Determine the [x, y] coordinate at the center of the cell enclosing the given text.  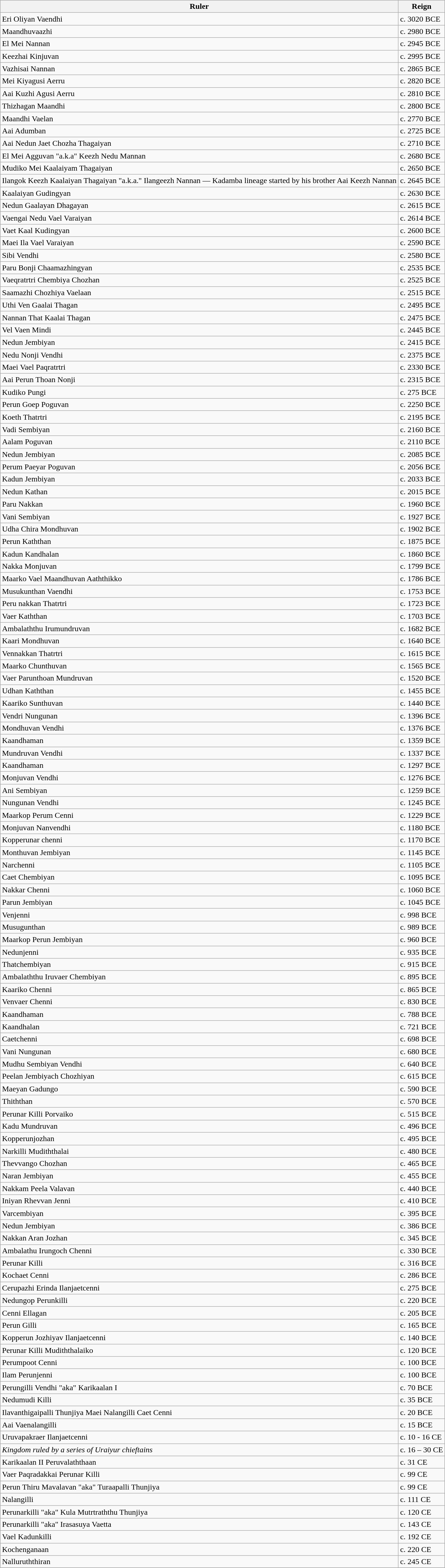
Maei Ila Vael Varaiyan [199, 243]
Nalluruththiran [199, 1562]
c. 316 BCE [421, 1263]
Ani Sembiyan [199, 790]
c. 680 BCE [421, 1052]
c. 1229 BCE [421, 815]
Kaari Mondhuvan [199, 641]
c. 1703 BCE [421, 616]
Perum Paeyar Poguvan [199, 467]
Aai Vaenalangilli [199, 1425]
c. 455 BCE [421, 1176]
Perunarkilli "aka" Kula Mutrtraththu Thunjiya [199, 1512]
c. 1297 BCE [421, 766]
Venjenni [199, 915]
Maeyan Gadungo [199, 1089]
Kaariko Sunthuvan [199, 703]
Musugunthan [199, 927]
c. 410 BCE [421, 1201]
Aalam Poguvan [199, 442]
Cenni Ellagan [199, 1313]
Aai Adumban [199, 131]
Iniyan Rhevvan Jenni [199, 1201]
Perun Gilli [199, 1325]
Peru nakkan Thatrtri [199, 604]
c. 480 BCE [421, 1151]
Nedungop Perunkilli [199, 1300]
Perun Goep Poguvan [199, 405]
Nedu Nonji Vendhi [199, 355]
c. 788 BCE [421, 1014]
c. 245 CE [421, 1562]
c. 1640 BCE [421, 641]
Kingdom ruled by a series of Uraiyur chieftains [199, 1450]
Uruvapakraer Ilanjaetcenni [199, 1437]
Perunar Killi Mudiththalaiko [199, 1350]
c. 2033 BCE [421, 479]
c. 1376 BCE [421, 728]
c. 1860 BCE [421, 554]
El Mei Agguvan "a.k.a" Keezh Nedu Mannan [199, 156]
Ilangok Keezh Kaalaiyan Thagaiyan "a.k.a." Ilangeezh Nannan — Kadamba lineage started by his brother Aai Keezh Nannan [199, 181]
Nedun Gaalayan Dhagayan [199, 206]
Aai Nedun Jaet Chozha Thagaiyan [199, 143]
c. 1565 BCE [421, 666]
c. 205 BCE [421, 1313]
c. 2375 BCE [421, 355]
c. 120 CE [421, 1512]
c. 2770 BCE [421, 118]
c. 330 BCE [421, 1251]
c. 1259 BCE [421, 790]
c. 1396 BCE [421, 716]
Vani Nungunan [199, 1052]
c. 3020 BCE [421, 19]
El Mei Nannan [199, 44]
Caet Chembiyan [199, 877]
Eri Oliyan Vaendhi [199, 19]
c. 570 BCE [421, 1101]
Maandhi Vaelan [199, 118]
c. 35 BCE [421, 1400]
c. 2650 BCE [421, 168]
Kopperunjozhan [199, 1138]
Vaet Kaal Kudingyan [199, 230]
Thatchembiyan [199, 965]
c. 2160 BCE [421, 430]
Vadi Sembiyan [199, 430]
Peelan Jembiyach Chozhiyan [199, 1076]
Nedunjenni [199, 952]
Kopperun Jozhiyav Ilanjaetcenni [199, 1338]
c. 1095 BCE [421, 877]
Vennakkan Thatrtri [199, 653]
Kaalaiyan Gudingyan [199, 193]
Maandhuvaazhi [199, 31]
c. 2645 BCE [421, 181]
Vendri Nungunan [199, 716]
Nakkan Aran Jozhan [199, 1238]
c. 440 BCE [421, 1189]
c. 16 – 30 CE [421, 1450]
c. 1902 BCE [421, 529]
Nedumudi Killi [199, 1400]
Naran Jembiyan [199, 1176]
Karikaalan II Peruvalaththaan [199, 1462]
Perunarkilli "aka" Irasasuya Vaetta [199, 1524]
c. 515 BCE [421, 1114]
Udhan Kaththan [199, 691]
Ambalaththu Irumundruvan [199, 629]
c. 1615 BCE [421, 653]
Nannan That Kaalai Thagan [199, 317]
c. 2945 BCE [421, 44]
c. 2614 BCE [421, 218]
Musukunthan Vaendhi [199, 591]
Monthuvan Jembiyan [199, 852]
c. 1145 BCE [421, 852]
c. 998 BCE [421, 915]
c. 2056 BCE [421, 467]
Ruler [199, 7]
Vaer Paqradakkai Perunar Killi [199, 1475]
Monjuvan Nanvendhi [199, 828]
c. 1359 BCE [421, 740]
Nakkar Chenni [199, 890]
c. 1045 BCE [421, 902]
Aai Perun Thoan Nonji [199, 380]
Aai Kuzhi Agusi Aerru [199, 93]
Udha Chira Mondhuvan [199, 529]
c. 640 BCE [421, 1064]
Vel Vaen Mindi [199, 330]
Maarko Chunthuvan [199, 666]
c. 2710 BCE [421, 143]
Nedun Kathan [199, 492]
c. 70 BCE [421, 1388]
Perun Kaththan [199, 541]
c. 10 - 16 CE [421, 1437]
c. 386 BCE [421, 1226]
c. 220 CE [421, 1549]
c. 895 BCE [421, 977]
c. 1875 BCE [421, 541]
c. 111 CE [421, 1499]
c. 1520 BCE [421, 678]
c. 143 CE [421, 1524]
Kadu Mundruvan [199, 1126]
c. 2810 BCE [421, 93]
c. 2680 BCE [421, 156]
c. 2515 BCE [421, 293]
c. 345 BCE [421, 1238]
c. 1723 BCE [421, 604]
c. 2315 BCE [421, 380]
Kopperunar chenni [199, 840]
c. 1180 BCE [421, 828]
Sibi Vendhi [199, 255]
Perunar Killi [199, 1263]
Kadun Kandhalan [199, 554]
Reign [421, 7]
Paru Nakkan [199, 504]
Perunar Killi Porvaiko [199, 1114]
c. 2110 BCE [421, 442]
c. 2580 BCE [421, 255]
Mundruvan Vendhi [199, 753]
c. 1455 BCE [421, 691]
Cerupazhi Erinda Ilanjaetcenni [199, 1288]
c. 2475 BCE [421, 317]
c. 2590 BCE [421, 243]
Kaandhalan [199, 1027]
c. 1753 BCE [421, 591]
c. 615 BCE [421, 1076]
c. 960 BCE [421, 939]
c. 2250 BCE [421, 405]
c. 2525 BCE [421, 280]
c. 1170 BCE [421, 840]
c. 220 BCE [421, 1300]
Kaariko Chenni [199, 989]
c. 1440 BCE [421, 703]
c. 1786 BCE [421, 579]
Maarkop Perun Jembiyan [199, 939]
Nungunan Vendhi [199, 803]
c. 1337 BCE [421, 753]
Thiththan [199, 1101]
c. 915 BCE [421, 965]
c. 465 BCE [421, 1164]
Nakka Monjuvan [199, 566]
c. 1960 BCE [421, 504]
c. 2195 BCE [421, 417]
c. 2085 BCE [421, 454]
c. 1245 BCE [421, 803]
c. 2330 BCE [421, 367]
Vaer Parunthoan Mundruvan [199, 678]
c. 192 CE [421, 1537]
c. 2995 BCE [421, 56]
c. 935 BCE [421, 952]
Ambalathu Irungoch Chenni [199, 1251]
c. 286 BCE [421, 1275]
Ambalaththu Iruvaer Chembiyan [199, 977]
Vani Sembiyan [199, 516]
c. 140 BCE [421, 1338]
c. 120 BCE [421, 1350]
Parun Jembiyan [199, 902]
c. 395 BCE [421, 1213]
Mudhu Sembiyan Vendhi [199, 1064]
Mei Kiyagusi Aerru [199, 81]
c. 2600 BCE [421, 230]
c. 2820 BCE [421, 81]
Saamazhi Chozhiya Vaelaan [199, 293]
c. 989 BCE [421, 927]
Nalangilli [199, 1499]
Vaer Kaththan [199, 616]
Ilavanthigaipalli Thunjiya Maei Nalangilli Caet Cenni [199, 1412]
c. 2615 BCE [421, 206]
c. 2800 BCE [421, 106]
Thizhagan Maandhi [199, 106]
Monjuvan Vendhi [199, 778]
Thevvango Chozhan [199, 1164]
c. 1276 BCE [421, 778]
c. 165 BCE [421, 1325]
c. 865 BCE [421, 989]
Koeth Thatrtri [199, 417]
c. 1060 BCE [421, 890]
Kadun Jembiyan [199, 479]
Maarko Vael Maandhuvan Aaththikko [199, 579]
c. 1105 BCE [421, 865]
c. 2015 BCE [421, 492]
c. 31 CE [421, 1462]
c. 2535 BCE [421, 268]
Vael Kadunkilli [199, 1537]
Varcembiyan [199, 1213]
Kudiko Pungi [199, 392]
Vaeqratrtri Chembiya Chozhan [199, 280]
Narkilli Mudiththalai [199, 1151]
Paru Bonji Chaamazhingyan [199, 268]
Venvaer Chenni [199, 1002]
Kochaet Cenni [199, 1275]
Vazhisai Nannan [199, 69]
c. 2415 BCE [421, 342]
c. 830 BCE [421, 1002]
c. 496 BCE [421, 1126]
c. 15 BCE [421, 1425]
Kochenganaan [199, 1549]
Uthi Ven Gaalai Thagan [199, 305]
Maarkop Perum Cenni [199, 815]
Mudiko Mei Kaalaiyam Thagaiyan [199, 168]
Narchenni [199, 865]
c. 2445 BCE [421, 330]
Nakkam Peela Valavan [199, 1189]
c. 2495 BCE [421, 305]
c. 2865 BCE [421, 69]
c. 2980 BCE [421, 31]
c. 20 BCE [421, 1412]
Caetchenni [199, 1039]
c. 1927 BCE [421, 516]
Mondhuvan Vendhi [199, 728]
c. 721 BCE [421, 1027]
c. 1799 BCE [421, 566]
c. 590 BCE [421, 1089]
Perumpoot Cenni [199, 1363]
c. 698 BCE [421, 1039]
c. 2630 BCE [421, 193]
c. 495 BCE [421, 1138]
c. 2725 BCE [421, 131]
Keezhai Kinjuvan [199, 56]
Vaengai Nedu Vael Varaiyan [199, 218]
Perungilli Vendhi "aka" Karikaalan I [199, 1388]
Perun Thiru Mavalavan "aka" Turaapalli Thunjiya [199, 1487]
c. 1682 BCE [421, 629]
Ilam Perunjenni [199, 1375]
Maei Vael Paqratrtri [199, 367]
